Return [x, y] of the center of cell containing provided text 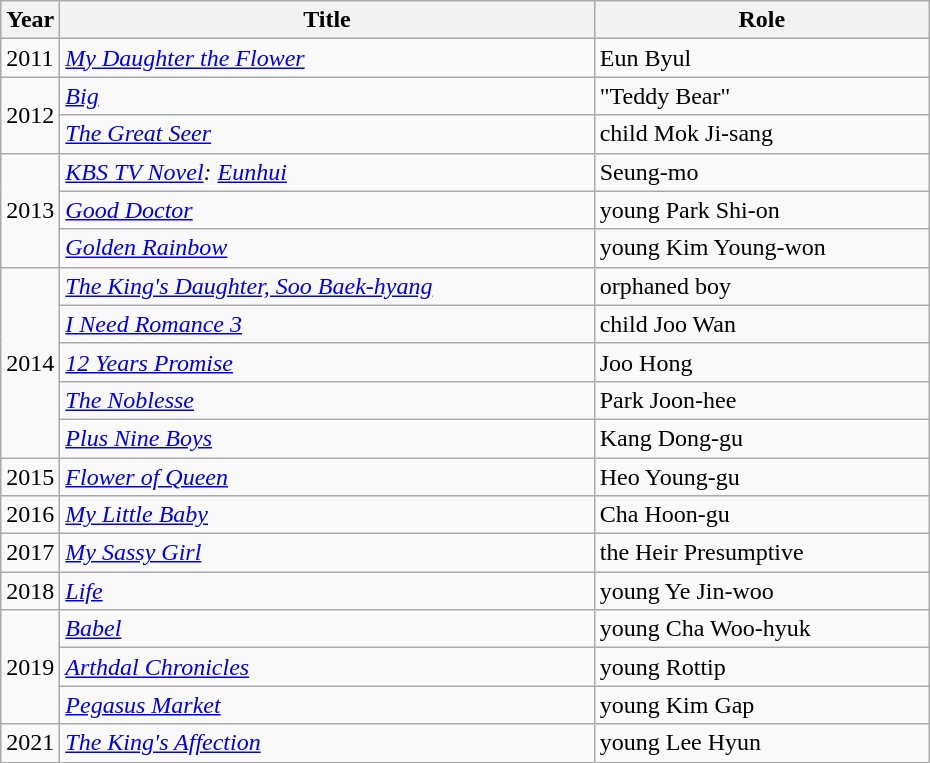
2018 [30, 591]
Seung-mo [762, 172]
2011 [30, 58]
the Heir Presumptive [762, 553]
young Kim Young-won [762, 248]
2014 [30, 362]
2012 [30, 115]
KBS TV Novel: Eunhui [327, 172]
Eun Byul [762, 58]
2016 [30, 515]
Big [327, 96]
Title [327, 20]
Kang Dong-gu [762, 438]
"Teddy Bear" [762, 96]
Golden Rainbow [327, 248]
Joo Hong [762, 362]
2013 [30, 210]
Heo Young-gu [762, 477]
2019 [30, 667]
Pegasus Market [327, 705]
I Need Romance 3 [327, 324]
young Lee Hyun [762, 743]
Year [30, 20]
child Mok Ji-sang [762, 134]
young Cha Woo-hyuk [762, 629]
The King's Affection [327, 743]
Life [327, 591]
My Daughter the Flower [327, 58]
The King's Daughter, Soo Baek-hyang [327, 286]
2021 [30, 743]
12 Years Promise [327, 362]
Babel [327, 629]
Flower of Queen [327, 477]
2015 [30, 477]
child Joo Wan [762, 324]
2017 [30, 553]
young Kim Gap [762, 705]
The Great Seer [327, 134]
Cha Hoon-gu [762, 515]
My Sassy Girl [327, 553]
Role [762, 20]
The Noblesse [327, 400]
Good Doctor [327, 210]
My Little Baby [327, 515]
young Ye Jin-woo [762, 591]
Arthdal Chronicles [327, 667]
young Rottip [762, 667]
orphaned boy [762, 286]
Plus Nine Boys [327, 438]
Park Joon-hee [762, 400]
young Park Shi-on [762, 210]
